Output the (X, Y) coordinate of the center of the cell containing the given text.  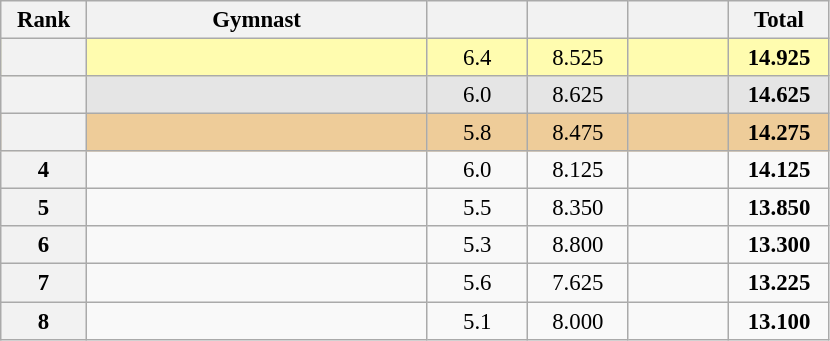
5.6 (478, 283)
5 (44, 208)
8.525 (578, 58)
5.8 (478, 133)
13.850 (780, 208)
13.225 (780, 283)
6 (44, 245)
5.1 (478, 321)
8 (44, 321)
14.125 (780, 170)
14.275 (780, 133)
8.475 (578, 133)
4 (44, 170)
8.350 (578, 208)
8.125 (578, 170)
5.3 (478, 245)
5.5 (478, 208)
7.625 (578, 283)
8.800 (578, 245)
14.625 (780, 95)
Rank (44, 20)
13.300 (780, 245)
14.925 (780, 58)
13.100 (780, 321)
7 (44, 283)
Total (780, 20)
8.625 (578, 95)
Gymnast (256, 20)
8.000 (578, 321)
6.4 (478, 58)
